Search for the cell housing the specified text and yield its (X, Y) center coordinate. 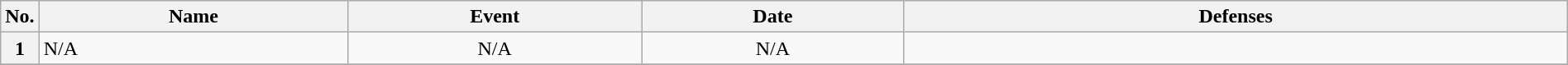
Defenses (1236, 17)
Event (495, 17)
Name (194, 17)
Date (772, 17)
1 (20, 48)
No. (20, 17)
